For the text-containing cell, return its midpoint in [x, y] coordinate format. 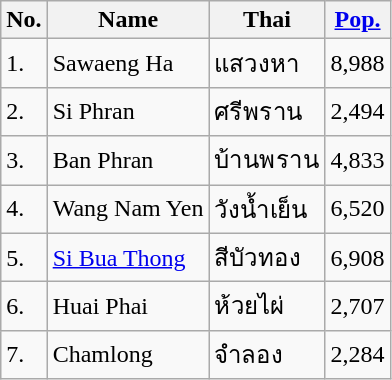
สีบัวทอง [267, 258]
6,520 [358, 208]
Sawaeng Ha [128, 64]
Name [128, 20]
Pop. [358, 20]
No. [24, 20]
2,494 [358, 112]
Ban Phran [128, 160]
5. [24, 258]
7. [24, 354]
Thai [267, 20]
6. [24, 306]
Huai Phai [128, 306]
บ้านพราน [267, 160]
4. [24, 208]
วังน้ำเย็น [267, 208]
Wang Nam Yen [128, 208]
Si Phran [128, 112]
3. [24, 160]
2,284 [358, 354]
4,833 [358, 160]
Chamlong [128, 354]
1. [24, 64]
2. [24, 112]
ศรีพราน [267, 112]
Si Bua Thong [128, 258]
2,707 [358, 306]
8,988 [358, 64]
6,908 [358, 258]
ห้วยไผ่ [267, 306]
จำลอง [267, 354]
แสวงหา [267, 64]
